Capture the cell that displays the provided text and extract its [X, Y] central coordinate. 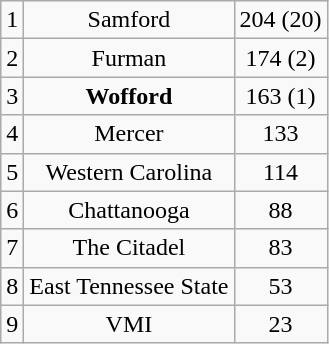
The Citadel [129, 248]
2 [12, 58]
Samford [129, 20]
Mercer [129, 134]
133 [280, 134]
5 [12, 172]
4 [12, 134]
114 [280, 172]
88 [280, 210]
7 [12, 248]
1 [12, 20]
Wofford [129, 96]
8 [12, 286]
Furman [129, 58]
Chattanooga [129, 210]
3 [12, 96]
204 (20) [280, 20]
VMI [129, 324]
53 [280, 286]
163 (1) [280, 96]
9 [12, 324]
174 (2) [280, 58]
83 [280, 248]
East Tennessee State [129, 286]
23 [280, 324]
Western Carolina [129, 172]
6 [12, 210]
